Pinpoint the cell where the given text exists, returning its (X, Y) midpoint coordinate. 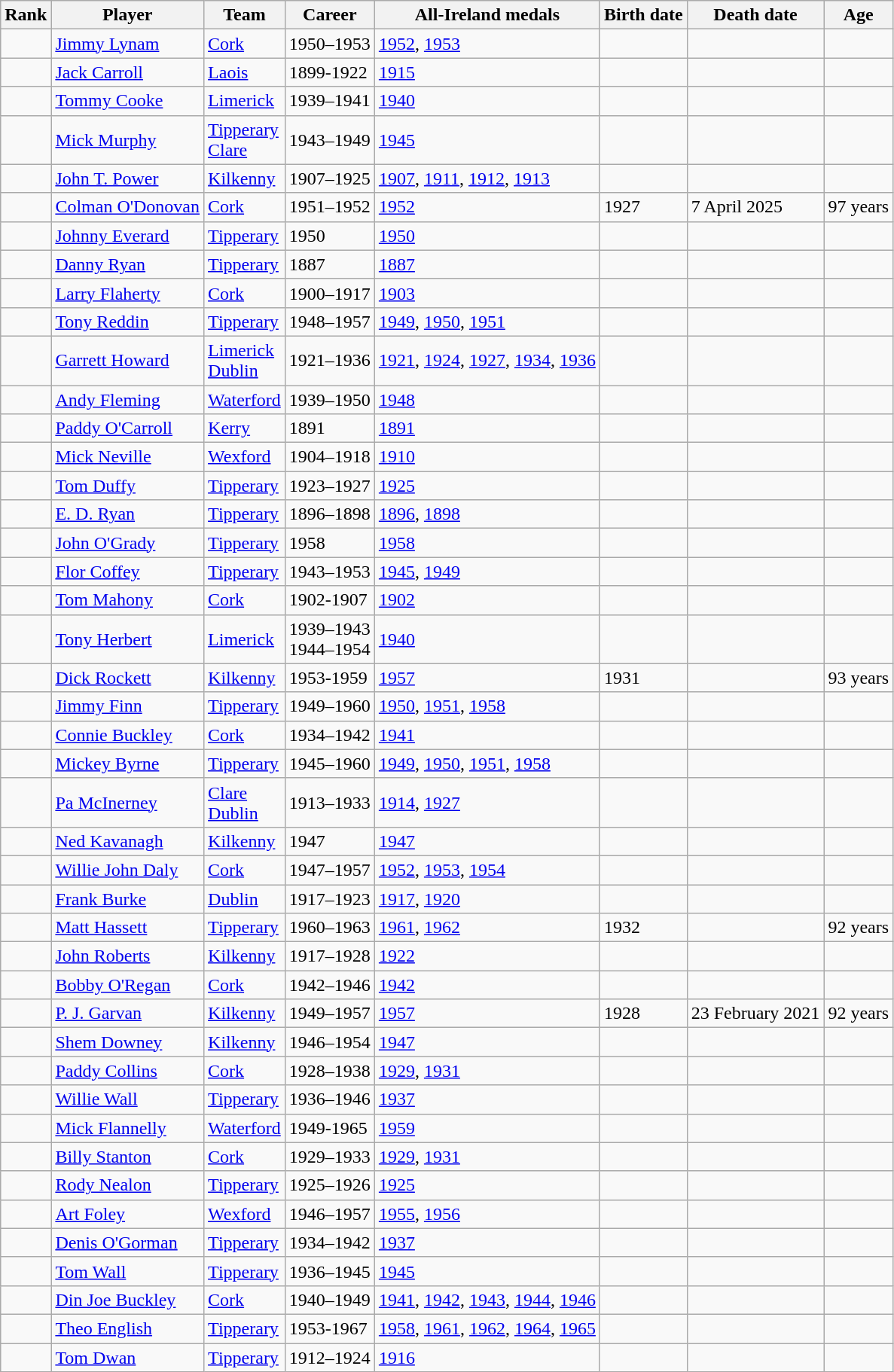
1946–1957 (330, 1214)
Career (330, 15)
1946–1954 (330, 1042)
1910 (487, 457)
Tom Mahony (128, 600)
1952, 1953, 1954 (487, 870)
1928 (643, 1014)
Bobby O'Regan (128, 985)
Tony Herbert (128, 639)
1936–1945 (330, 1271)
Art Foley (128, 1214)
Tony Reddin (128, 322)
Age (859, 15)
Pa McInerney (128, 803)
Willie Wall (128, 1099)
Tommy Cooke (128, 101)
Dick Rockett (128, 678)
1942 (487, 985)
Tom Dwan (128, 1358)
Willie John Daly (128, 870)
ClareDublin (245, 803)
Paddy Collins (128, 1071)
1931 (643, 678)
Laois (245, 72)
1923–1927 (330, 486)
Death date (755, 15)
1942–1946 (330, 985)
1899-1922 (330, 72)
E. D. Ryan (128, 514)
1959 (487, 1128)
Ned Kavanagh (128, 841)
Tom Duffy (128, 486)
1949, 1950, 1951, 1958 (487, 764)
1953-1959 (330, 678)
Jack Carroll (128, 72)
Jimmy Lynam (128, 44)
1952 (487, 207)
1916 (487, 1358)
Mick Murphy (128, 140)
1939–19431944–1954 (330, 639)
1950–1953 (330, 44)
1917–1923 (330, 898)
1896–1898 (330, 514)
1914, 1927 (487, 803)
1921–1936 (330, 360)
Andy Fleming (128, 400)
John O'Grady (128, 543)
TipperaryClare (245, 140)
1949–1957 (330, 1014)
1927 (643, 207)
1917, 1920 (487, 898)
1932 (643, 928)
Mick Neville (128, 457)
1902-1907 (330, 600)
7 April 2025 (755, 207)
1941, 1942, 1943, 1944, 1946 (487, 1300)
Flor Coffey (128, 572)
1947–1957 (330, 870)
Kerry (245, 428)
1945, 1949 (487, 572)
1939–1950 (330, 400)
1903 (487, 293)
1948 (487, 400)
1907, 1911, 1912, 1913 (487, 178)
1896, 1898 (487, 514)
P. J. Garvan (128, 1014)
Theo English (128, 1328)
Johnny Everard (128, 236)
Shem Downey (128, 1042)
Connie Buckley (128, 735)
1943–1949 (330, 140)
1936–1946 (330, 1099)
1921, 1924, 1927, 1934, 1936 (487, 360)
1907–1925 (330, 178)
Colman O'Donovan (128, 207)
1950, 1951, 1958 (487, 706)
1925–1926 (330, 1185)
Paddy O'Carroll (128, 428)
23 February 2021 (755, 1014)
Tom Wall (128, 1271)
Jimmy Finn (128, 706)
Rank (26, 15)
Denis O'Gorman (128, 1242)
1940–1949 (330, 1300)
1943–1953 (330, 572)
1951–1952 (330, 207)
1939–1941 (330, 101)
Mickey Byrne (128, 764)
Billy Stanton (128, 1157)
1902 (487, 600)
1955, 1956 (487, 1214)
LimerickDublin (245, 360)
1941 (487, 735)
1922 (487, 956)
Danny Ryan (128, 264)
All-Ireland medals (487, 15)
Player (128, 15)
1915 (487, 72)
1913–1933 (330, 803)
John T. Power (128, 178)
Birth date (643, 15)
Din Joe Buckley (128, 1300)
1948–1957 (330, 322)
1953-1967 (330, 1328)
1949, 1950, 1951 (487, 322)
1960–1963 (330, 928)
Frank Burke (128, 898)
Larry Flaherty (128, 293)
1912–1924 (330, 1358)
1958, 1961, 1962, 1964, 1965 (487, 1328)
1952, 1953 (487, 44)
John Roberts (128, 956)
1945–1960 (330, 764)
1949-1965 (330, 1128)
1949–1960 (330, 706)
Garrett Howard (128, 360)
Team (245, 15)
Dublin (245, 898)
1917–1928 (330, 956)
1961, 1962 (487, 928)
1929–1933 (330, 1157)
Rody Nealon (128, 1185)
1904–1918 (330, 457)
1900–1917 (330, 293)
97 years (859, 207)
93 years (859, 678)
Mick Flannelly (128, 1128)
Matt Hassett (128, 928)
1928–1938 (330, 1071)
